For the text-containing cell, return its midpoint in (x, y) coordinate format. 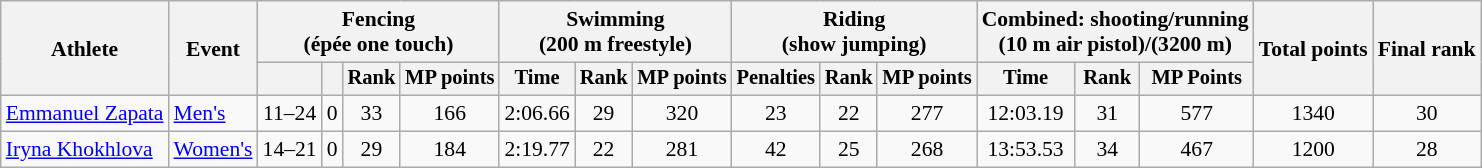
13:53.53 (1026, 150)
577 (1197, 114)
467 (1197, 150)
30 (1427, 114)
MP Points (1197, 79)
Swimming(200 m freestyle) (615, 32)
Iryna Khokhlova (85, 150)
Total points (1314, 48)
1200 (1314, 150)
42 (776, 150)
Men's (214, 114)
Fencing(épée one touch) (379, 32)
320 (682, 114)
Penalties (776, 79)
Athlete (85, 48)
1340 (1314, 114)
14–21 (290, 150)
11–24 (290, 114)
Emmanuel Zapata (85, 114)
281 (682, 150)
2:06.66 (536, 114)
28 (1427, 150)
Final rank (1427, 48)
33 (372, 114)
23 (776, 114)
166 (450, 114)
Combined: shooting/running(10 m air pistol)/(3200 m) (1116, 32)
31 (1108, 114)
268 (926, 150)
Event (214, 48)
184 (450, 150)
277 (926, 114)
Women's (214, 150)
Riding(show jumping) (854, 32)
25 (849, 150)
12:03.19 (1026, 114)
34 (1108, 150)
2:19.77 (536, 150)
